Output the [X, Y] coordinate of the center of the cell containing the given text.  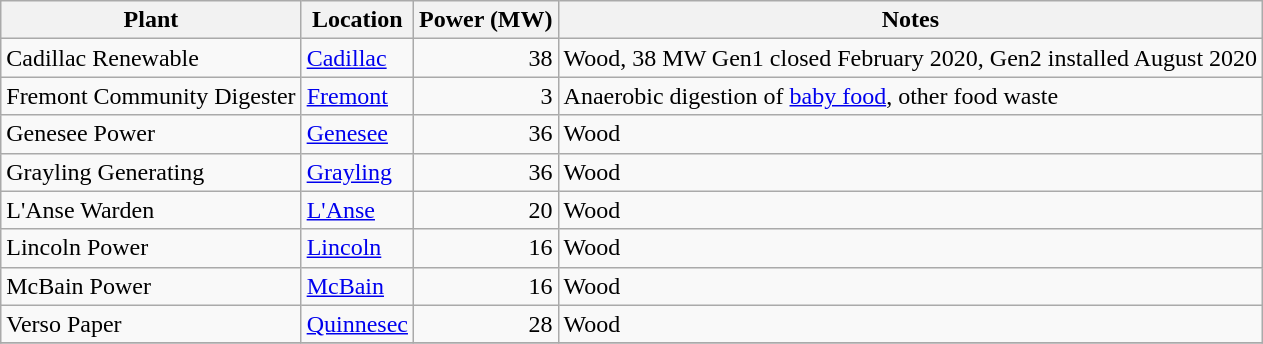
Wood, 38 MW Gen1 closed February 2020, Gen2 installed August 2020 [910, 58]
Notes [910, 20]
3 [486, 96]
McBain [357, 286]
Location [357, 20]
Cadillac Renewable [151, 58]
Grayling Generating [151, 172]
Lincoln Power [151, 248]
Cadillac [357, 58]
Plant [151, 20]
28 [486, 324]
Lincoln [357, 248]
Genesee Power [151, 134]
Power (MW) [486, 20]
L'Anse [357, 210]
38 [486, 58]
McBain Power [151, 286]
20 [486, 210]
Grayling [357, 172]
L'Anse Warden [151, 210]
Fremont Community Digester [151, 96]
Fremont [357, 96]
Genesee [357, 134]
Quinnesec [357, 324]
Verso Paper [151, 324]
Anaerobic digestion of baby food, other food waste [910, 96]
